Output the (X, Y) coordinate of the center of the cell containing the given text.  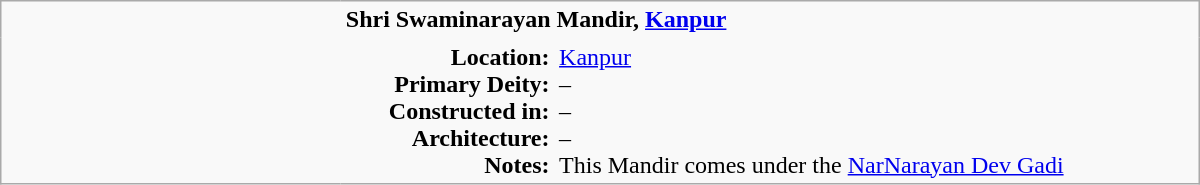
Shri Swaminarayan Mandir, Kanpur (770, 20)
Kanpur – – – This Mandir comes under the NarNarayan Dev Gadi (876, 110)
Location:Primary Deity:Constructed in:Architecture:Notes: (448, 110)
